Provide the [x, y] coordinate of the cell's center where the given text is located.  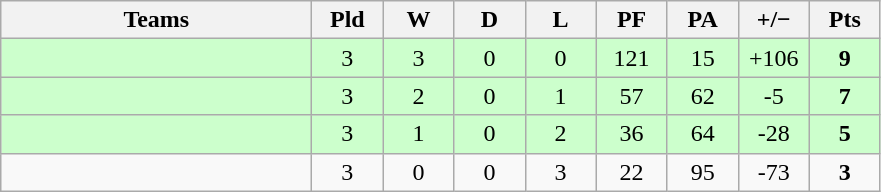
9 [844, 58]
36 [632, 134]
W [418, 20]
64 [702, 134]
57 [632, 96]
D [490, 20]
-73 [774, 172]
15 [702, 58]
Teams [156, 20]
PF [632, 20]
+/− [774, 20]
-5 [774, 96]
+106 [774, 58]
62 [702, 96]
121 [632, 58]
-28 [774, 134]
PA [702, 20]
Pld [348, 20]
5 [844, 134]
7 [844, 96]
Pts [844, 20]
95 [702, 172]
22 [632, 172]
L [560, 20]
